Provide the (x, y) coordinate of the cell's center where the given text is located.  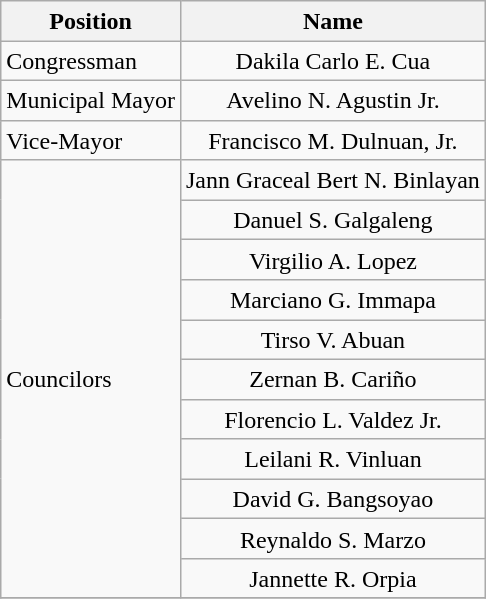
Tirso V. Abuan (332, 340)
Leilani R. Vinluan (332, 459)
Municipal Mayor (91, 100)
Jann Graceal Bert N. Binlayan (332, 180)
Avelino N. Agustin Jr. (332, 100)
Reynaldo S. Marzo (332, 539)
Dakila Carlo E. Cua (332, 61)
Florencio L. Valdez Jr. (332, 419)
Zernan B. Cariño (332, 379)
Marciano G. Immapa (332, 300)
Virgilio A. Lopez (332, 260)
Francisco M. Dulnuan, Jr. (332, 140)
Councilors (91, 379)
Name (332, 21)
David G. Bangsoyao (332, 499)
Jannette R. Orpia (332, 579)
Congressman (91, 61)
Danuel S. Galgaleng (332, 220)
Position (91, 21)
Vice-Mayor (91, 140)
